Output the (X, Y) coordinate of the center of the cell containing the given text.  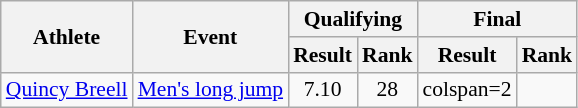
Final (498, 19)
Event (211, 36)
Athlete (67, 36)
28 (388, 90)
Qualifying (352, 19)
Men's long jump (211, 90)
Quincy Breell (67, 90)
7.10 (322, 90)
colspan=2 (468, 90)
